Detect which cell encompasses the target text, then output its [X, Y] center coordinate. 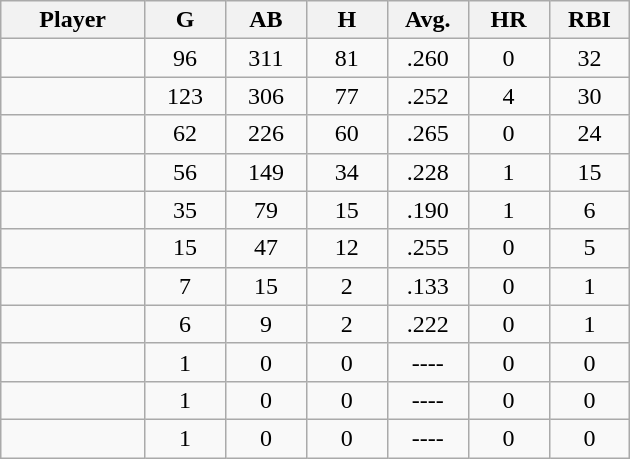
81 [346, 58]
H [346, 20]
Avg. [428, 20]
Player [73, 20]
56 [186, 172]
34 [346, 172]
HR [508, 20]
.133 [428, 286]
.222 [428, 324]
.255 [428, 248]
30 [590, 96]
.260 [428, 58]
149 [266, 172]
35 [186, 210]
RBI [590, 20]
.228 [428, 172]
12 [346, 248]
G [186, 20]
123 [186, 96]
24 [590, 134]
226 [266, 134]
.252 [428, 96]
62 [186, 134]
.190 [428, 210]
306 [266, 96]
9 [266, 324]
47 [266, 248]
311 [266, 58]
5 [590, 248]
AB [266, 20]
7 [186, 286]
79 [266, 210]
.265 [428, 134]
60 [346, 134]
4 [508, 96]
96 [186, 58]
77 [346, 96]
32 [590, 58]
